Return the [X, Y] coordinate for the center point of the cell that contains the specified text.  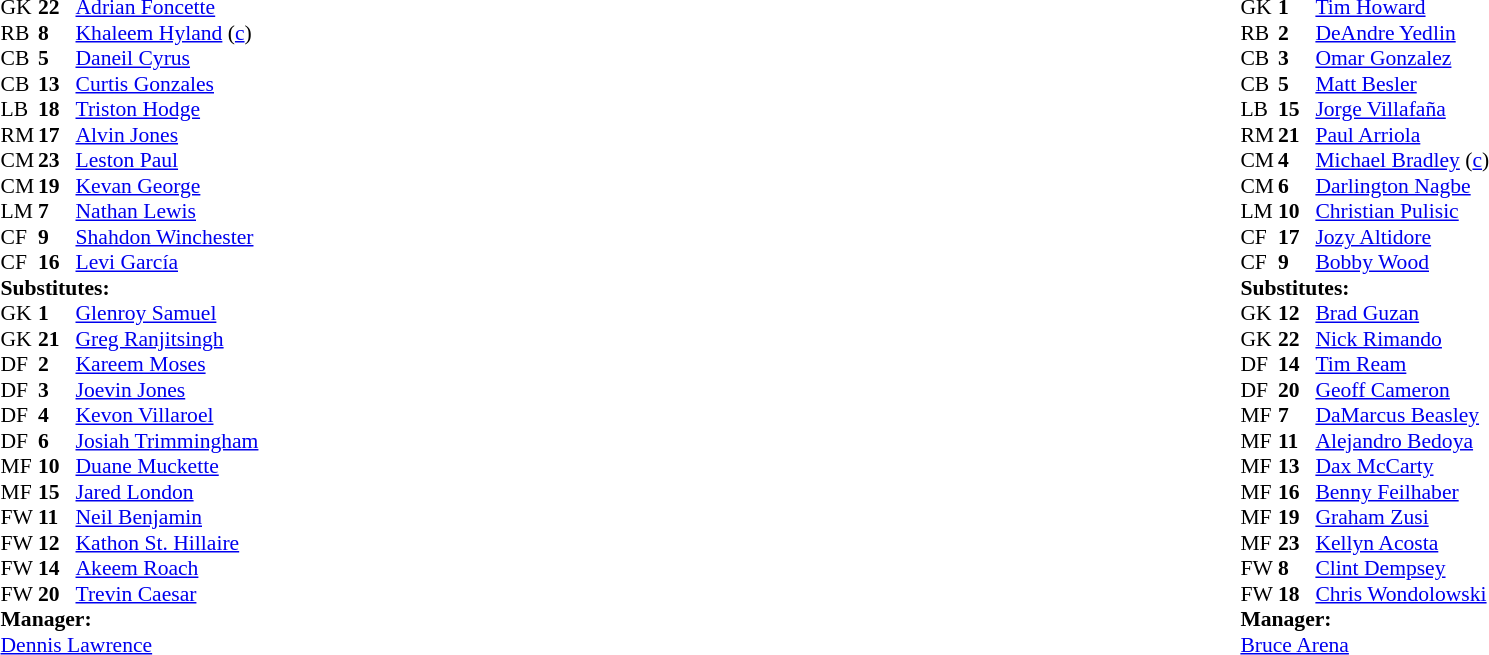
Kathon St. Hillaire [168, 543]
Trevin Caesar [168, 594]
1 [57, 313]
Kellyn Acosta [1402, 543]
Geoff Cameron [1402, 390]
Tim Ream [1402, 365]
Khaleem Hyland (c) [168, 33]
Josiah Trimmingham [168, 441]
Duane Muckette [168, 467]
Michael Bradley (c) [1402, 161]
Kevan George [168, 186]
Alejandro Bedoya [1402, 441]
Darlington Nagbe [1402, 186]
Jozy Altidore [1402, 237]
Christian Pulisic [1402, 211]
DaMarcus Beasley [1402, 415]
Clint Dempsey [1402, 569]
Jorge Villafaña [1402, 109]
Kareem Moses [168, 365]
Bobby Wood [1402, 263]
Leston Paul [168, 161]
Alvin Jones [168, 135]
Levi García [168, 263]
Omar Gonzalez [1402, 59]
Greg Ranjitsingh [168, 339]
Matt Besler [1402, 84]
Shahdon Winchester [168, 237]
Curtis Gonzales [168, 84]
Daneil Cyrus [168, 59]
DeAndre Yedlin [1402, 33]
Chris Wondolowski [1402, 594]
Graham Zusi [1402, 517]
Glenroy Samuel [168, 313]
Akeem Roach [168, 569]
Brad Guzan [1402, 313]
Paul Arriola [1402, 135]
Jared London [168, 492]
Triston Hodge [168, 109]
Benny Feilhaber [1402, 492]
22 [1297, 339]
Neil Benjamin [168, 517]
Dax McCarty [1402, 467]
Nick Rimando [1402, 339]
Joevin Jones [168, 390]
Kevon Villaroel [168, 415]
Nathan Lewis [168, 211]
